Search for the cell housing the specified text and yield its [x, y] center coordinate. 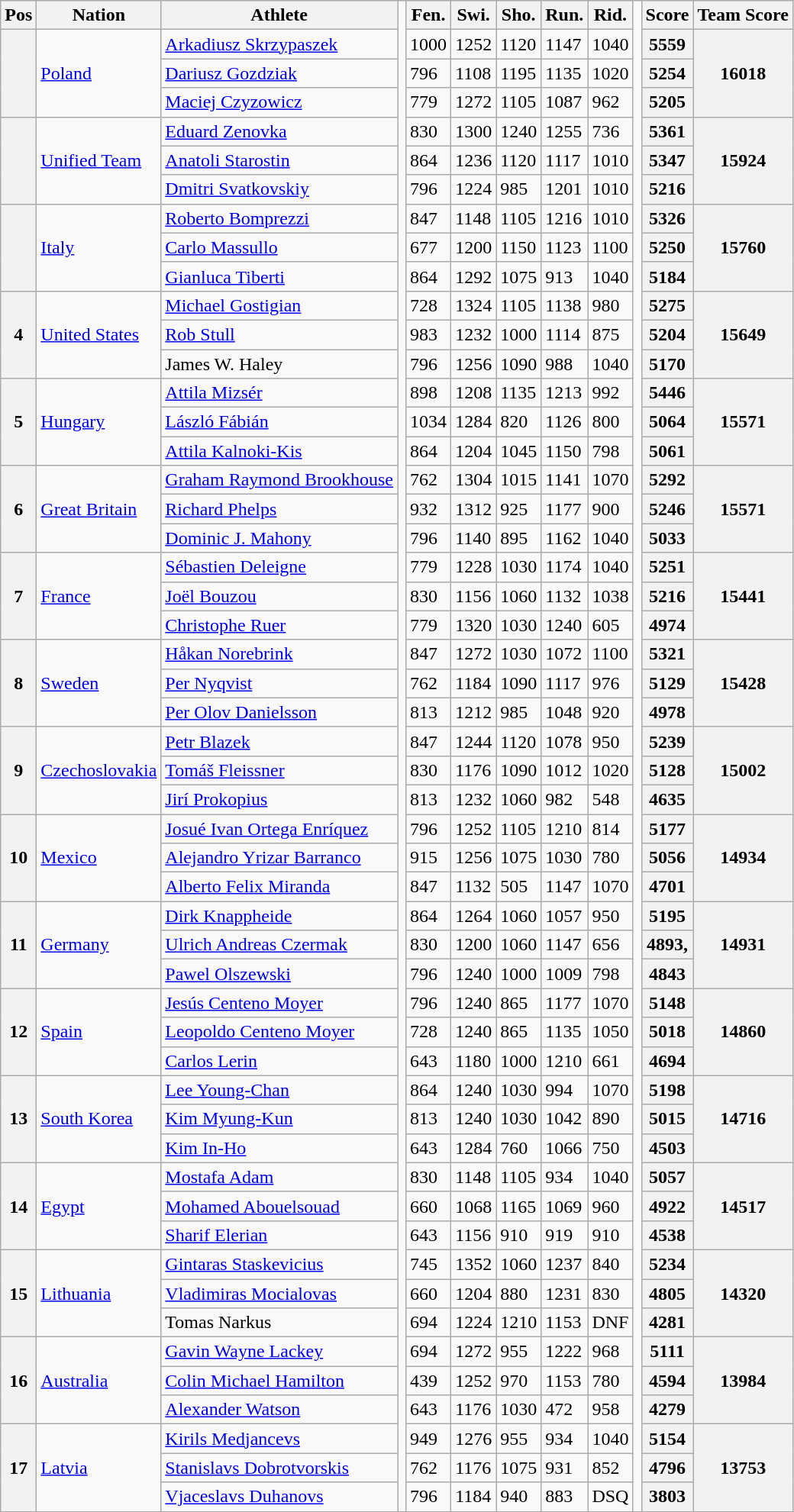
5128 [667, 770]
Vjaceslavs Duhanovs [279, 1497]
605 [611, 625]
United States [99, 334]
5129 [667, 683]
439 [429, 1381]
Mexico [99, 857]
Sharif Elerian [279, 1235]
Stanislavs Dobrotvorskis [279, 1468]
1276 [473, 1439]
Alexander Watson [279, 1410]
5204 [667, 334]
4805 [667, 1294]
6 [18, 509]
958 [611, 1410]
1072 [565, 654]
Joël Bouzou [279, 596]
750 [611, 1148]
1195 [519, 73]
5111 [667, 1352]
1140 [473, 538]
875 [611, 334]
4978 [667, 712]
5 [18, 422]
Run. [565, 15]
Petr Blazek [279, 741]
14 [18, 1206]
Arkadiusz Skrzypaszek [279, 44]
17 [18, 1468]
5184 [667, 276]
Colin Michael Hamilton [279, 1381]
Dominic J. Mahony [279, 538]
4594 [667, 1381]
982 [565, 799]
1352 [473, 1264]
5177 [667, 828]
Poland [99, 73]
Dariusz Gozdziak [279, 73]
898 [429, 393]
Leopoldo Centeno Moyer [279, 1032]
Great Britain [99, 509]
5275 [667, 305]
3803 [667, 1497]
15441 [743, 596]
Fen. [429, 15]
14934 [743, 857]
11 [18, 945]
Sho. [519, 15]
1208 [473, 393]
1264 [473, 916]
14517 [743, 1206]
4843 [667, 974]
Gintaras Staskevicius [279, 1264]
9 [18, 770]
1312 [473, 509]
15649 [743, 334]
1174 [565, 567]
Germany [99, 945]
8 [18, 683]
4893, [667, 945]
962 [611, 102]
5205 [667, 102]
5061 [667, 451]
931 [565, 1468]
900 [611, 509]
Dmitri Svatkovskiy [279, 189]
4635 [667, 799]
Roberto Bomprezzi [279, 218]
15760 [743, 247]
1009 [565, 974]
Tomáš Fleissner [279, 770]
983 [429, 334]
5057 [667, 1177]
1015 [519, 480]
Pawel Olszewski [279, 974]
5033 [667, 538]
Christophe Ruer [279, 625]
1216 [565, 218]
5195 [667, 916]
16 [18, 1381]
1244 [473, 741]
919 [565, 1235]
Italy [99, 247]
5326 [667, 218]
800 [611, 422]
913 [565, 276]
Vladimiras Mocialovas [279, 1294]
4503 [667, 1148]
5361 [667, 131]
920 [611, 712]
Richard Phelps [279, 509]
661 [611, 1061]
László Fábián [279, 422]
France [99, 596]
1162 [565, 538]
15924 [743, 160]
1068 [473, 1206]
15002 [743, 770]
Spain [99, 1032]
1078 [565, 741]
4279 [667, 1410]
14931 [743, 945]
Graham Raymond Brookhouse [279, 480]
814 [611, 828]
5239 [667, 741]
14320 [743, 1293]
13 [18, 1119]
5064 [667, 422]
Gavin Wayne Lackey [279, 1352]
5347 [667, 160]
968 [611, 1352]
4922 [667, 1206]
1213 [565, 393]
Athlete [279, 15]
4701 [667, 887]
Attila Kalnoki-Kis [279, 451]
Mohamed Abouelsouad [279, 1206]
1048 [565, 712]
Hungary [99, 422]
1237 [565, 1264]
472 [565, 1410]
505 [519, 887]
1255 [565, 131]
976 [611, 683]
DSQ [611, 1497]
Per Olov Danielsson [279, 712]
932 [429, 509]
1123 [565, 247]
Lithuania [99, 1293]
1126 [565, 422]
1066 [565, 1148]
Maciej Czyzowicz [279, 102]
5559 [667, 44]
736 [611, 131]
820 [519, 422]
Mostafa Adam [279, 1177]
5018 [667, 1032]
760 [519, 1148]
Swi. [473, 15]
South Korea [99, 1119]
915 [429, 858]
Håkan Norebrink [279, 654]
4694 [667, 1061]
4 [18, 334]
992 [611, 393]
Score [667, 15]
4796 [667, 1468]
940 [519, 1497]
Team Score [743, 15]
656 [611, 945]
Jirí Prokopius [279, 799]
4974 [667, 625]
840 [611, 1264]
James W. Haley [279, 364]
1038 [611, 596]
5321 [667, 654]
994 [565, 1090]
12 [18, 1032]
4538 [667, 1235]
Pos [18, 15]
Unified Team [99, 160]
970 [519, 1381]
5234 [667, 1264]
5015 [667, 1119]
960 [611, 1206]
14860 [743, 1032]
Alejandro Yrizar Barranco [279, 858]
Sébastien Deleigne [279, 567]
Tomas Narkus [279, 1323]
Sweden [99, 683]
Dirk Knappheide [279, 916]
5446 [667, 393]
Lee Young-Chan [279, 1090]
Gianluca Tiberti [279, 276]
949 [429, 1439]
5254 [667, 73]
548 [611, 799]
677 [429, 247]
Rid. [611, 15]
980 [611, 305]
Carlos Lerin [279, 1061]
1228 [473, 567]
1045 [519, 451]
1034 [429, 422]
5154 [667, 1439]
1057 [565, 916]
1236 [473, 160]
1231 [565, 1294]
5251 [667, 567]
Rob Stull [279, 334]
1114 [565, 334]
745 [429, 1264]
Ulrich Andreas Czermak [279, 945]
Josué Ivan Ortega Enríquez [279, 828]
1050 [611, 1032]
5246 [667, 509]
1212 [473, 712]
Egypt [99, 1206]
1087 [565, 102]
5250 [667, 247]
7 [18, 596]
1180 [473, 1061]
5170 [667, 364]
5198 [667, 1090]
Alberto Felix Miranda [279, 887]
Per Nyqvist [279, 683]
13753 [743, 1468]
Czechoslovakia [99, 770]
1012 [565, 770]
1300 [473, 131]
1320 [473, 625]
1304 [473, 480]
Attila Mizsér [279, 393]
4281 [667, 1323]
Latvia [99, 1468]
Jesús Centeno Moyer [279, 1003]
1108 [473, 73]
1324 [473, 305]
Michael Gostigian [279, 305]
Kim Myung-Kun [279, 1119]
13984 [743, 1381]
895 [519, 538]
Nation [99, 15]
852 [611, 1468]
925 [519, 509]
15428 [743, 683]
1141 [565, 480]
5148 [667, 1003]
Anatoli Starostin [279, 160]
Kim In-Ho [279, 1148]
1222 [565, 1352]
Eduard Zenovka [279, 131]
1292 [473, 276]
15 [18, 1293]
890 [611, 1119]
1165 [519, 1206]
880 [519, 1294]
Kirils Medjancevs [279, 1439]
988 [565, 364]
1138 [565, 305]
5292 [667, 480]
DNF [611, 1323]
1201 [565, 189]
1042 [565, 1119]
14716 [743, 1119]
10 [18, 857]
16018 [743, 73]
5056 [667, 858]
883 [565, 1497]
Carlo Massullo [279, 247]
Australia [99, 1381]
1069 [565, 1206]
